Pinpoint the cell where the given text exists, returning its (x, y) midpoint coordinate. 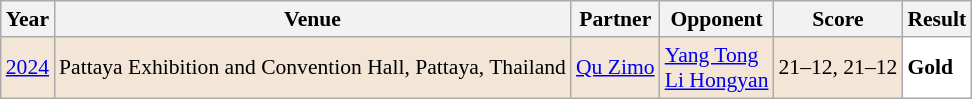
21–12, 21–12 (838, 68)
Opponent (717, 19)
Yang Tong Li Hongyan (717, 68)
Venue (312, 19)
Result (936, 19)
Pattaya Exhibition and Convention Hall, Pattaya, Thailand (312, 68)
Partner (616, 19)
Score (838, 19)
2024 (28, 68)
Qu Zimo (616, 68)
Gold (936, 68)
Year (28, 19)
